Return the (X, Y) coordinate for the center point of the cell that contains the specified text.  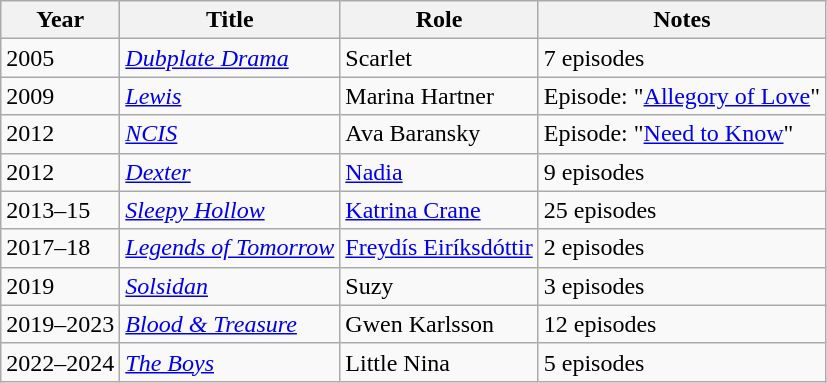
Title (230, 20)
2 episodes (682, 248)
2017–18 (60, 248)
Legends of Tomorrow (230, 248)
Episode: "Need to Know" (682, 134)
3 episodes (682, 286)
Lewis (230, 96)
Notes (682, 20)
Suzy (439, 286)
2009 (60, 96)
Marina Hartner (439, 96)
12 episodes (682, 324)
Scarlet (439, 58)
2013–15 (60, 210)
Year (60, 20)
2005 (60, 58)
Solsidan (230, 286)
Little Nina (439, 362)
2022–2024 (60, 362)
Role (439, 20)
Blood & Treasure (230, 324)
Dubplate Drama (230, 58)
Episode: "Allegory of Love" (682, 96)
25 episodes (682, 210)
5 episodes (682, 362)
NCIS (230, 134)
Dexter (230, 172)
7 episodes (682, 58)
Sleepy Hollow (230, 210)
2019–2023 (60, 324)
2019 (60, 286)
Nadia (439, 172)
9 episodes (682, 172)
Freydís Eiríksdóttir (439, 248)
Gwen Karlsson (439, 324)
The Boys (230, 362)
Katrina Crane (439, 210)
Ava Baransky (439, 134)
